For the text-containing cell, return its midpoint in [X, Y] coordinate format. 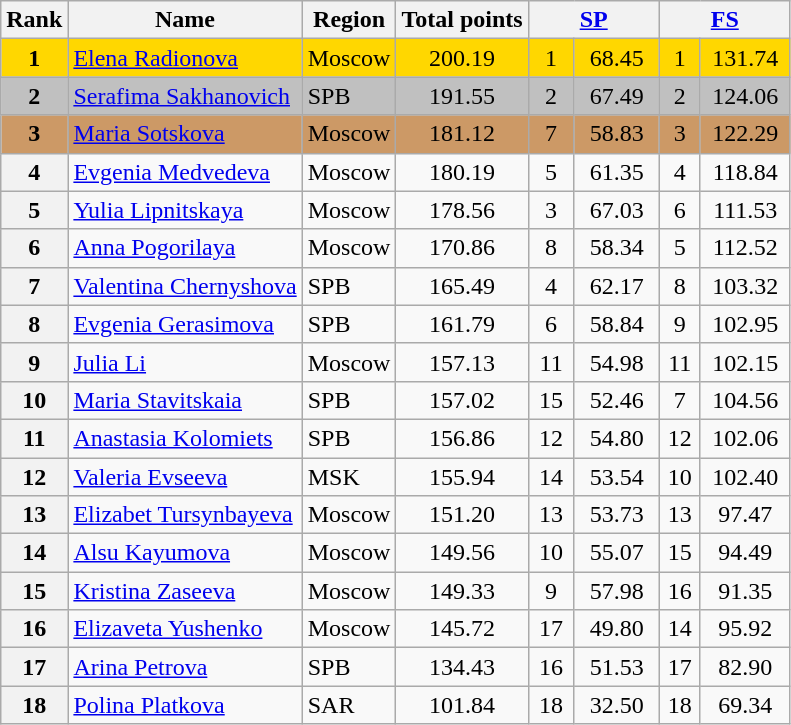
94.49 [745, 553]
101.84 [462, 705]
68.45 [616, 58]
58.83 [616, 134]
57.98 [616, 591]
Valeria Evseeva [185, 477]
69.34 [745, 705]
170.86 [462, 248]
Elena Radionova [185, 58]
52.46 [616, 400]
Region [349, 20]
118.84 [745, 172]
54.98 [616, 362]
151.20 [462, 515]
53.73 [616, 515]
Anastasia Kolomiets [185, 438]
Polina Platkova [185, 705]
67.03 [616, 210]
103.32 [745, 286]
111.53 [745, 210]
61.35 [616, 172]
102.40 [745, 477]
165.49 [462, 286]
157.02 [462, 400]
Rank [34, 20]
Valentina Chernyshova [185, 286]
91.35 [745, 591]
55.07 [616, 553]
Evgenia Gerasimova [185, 324]
SP [594, 20]
200.19 [462, 58]
191.55 [462, 96]
Alsu Kayumova [185, 553]
102.15 [745, 362]
149.33 [462, 591]
161.79 [462, 324]
124.06 [745, 96]
Maria Sotskova [185, 134]
Maria Stavitskaia [185, 400]
112.52 [745, 248]
Serafima Sakhanovich [185, 96]
82.90 [745, 667]
49.80 [616, 629]
156.86 [462, 438]
95.92 [745, 629]
53.54 [616, 477]
145.72 [462, 629]
157.13 [462, 362]
122.29 [745, 134]
32.50 [616, 705]
180.19 [462, 172]
131.74 [745, 58]
Evgenia Medvedeva [185, 172]
Arina Petrova [185, 667]
181.12 [462, 134]
155.94 [462, 477]
Yulia Lipnitskaya [185, 210]
104.56 [745, 400]
Julia Li [185, 362]
102.95 [745, 324]
102.06 [745, 438]
Kristina Zaseeva [185, 591]
58.34 [616, 248]
58.84 [616, 324]
54.80 [616, 438]
Anna Pogorilaya [185, 248]
Elizabet Tursynbayeva [185, 515]
97.47 [745, 515]
149.56 [462, 553]
51.53 [616, 667]
Total points [462, 20]
Elizaveta Yushenko [185, 629]
134.43 [462, 667]
62.17 [616, 286]
178.56 [462, 210]
SAR [349, 705]
Name [185, 20]
FS [724, 20]
MSK [349, 477]
67.49 [616, 96]
